Scan for the cell matching the given text and deliver its (x, y) coordinate at center. 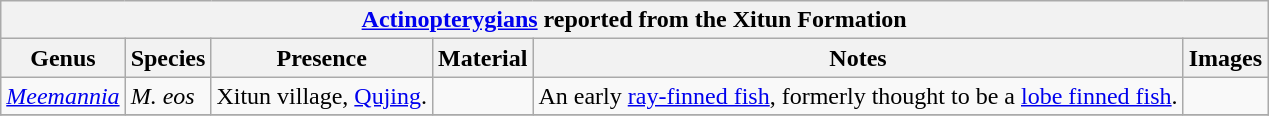
An early ray-finned fish, formerly thought to be a lobe finned fish. (858, 96)
M. eos (168, 96)
Actinopterygians reported from the Xitun Formation (634, 20)
Material (483, 58)
Genus (63, 58)
Xitun village, Qujing. (322, 96)
Presence (322, 58)
Meemannia (63, 96)
Images (1225, 58)
Notes (858, 58)
Species (168, 58)
